Return the [x, y] coordinate for the center point of the cell that contains the specified text.  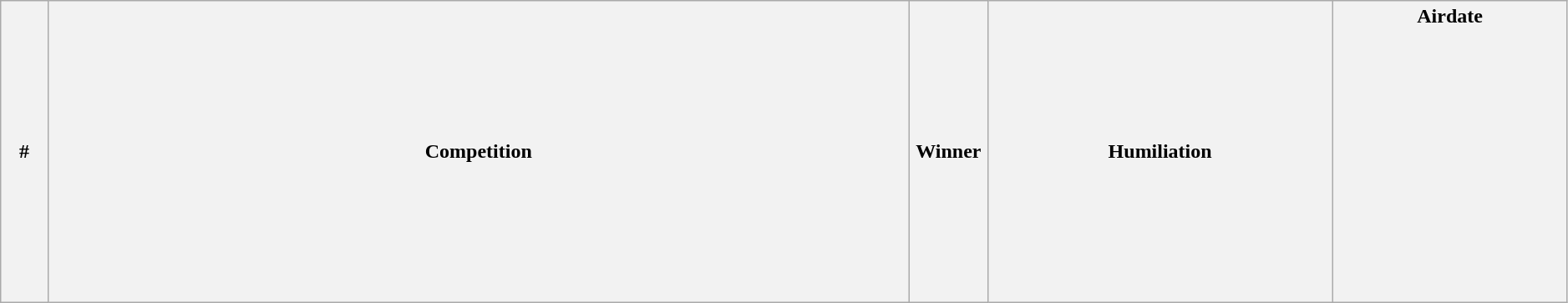
Humiliation [1160, 152]
Winner [949, 152]
Competition [479, 152]
Airdate [1450, 152]
# [24, 152]
